Extract the (x, y) coordinate from the center of the cell holding the provided text.  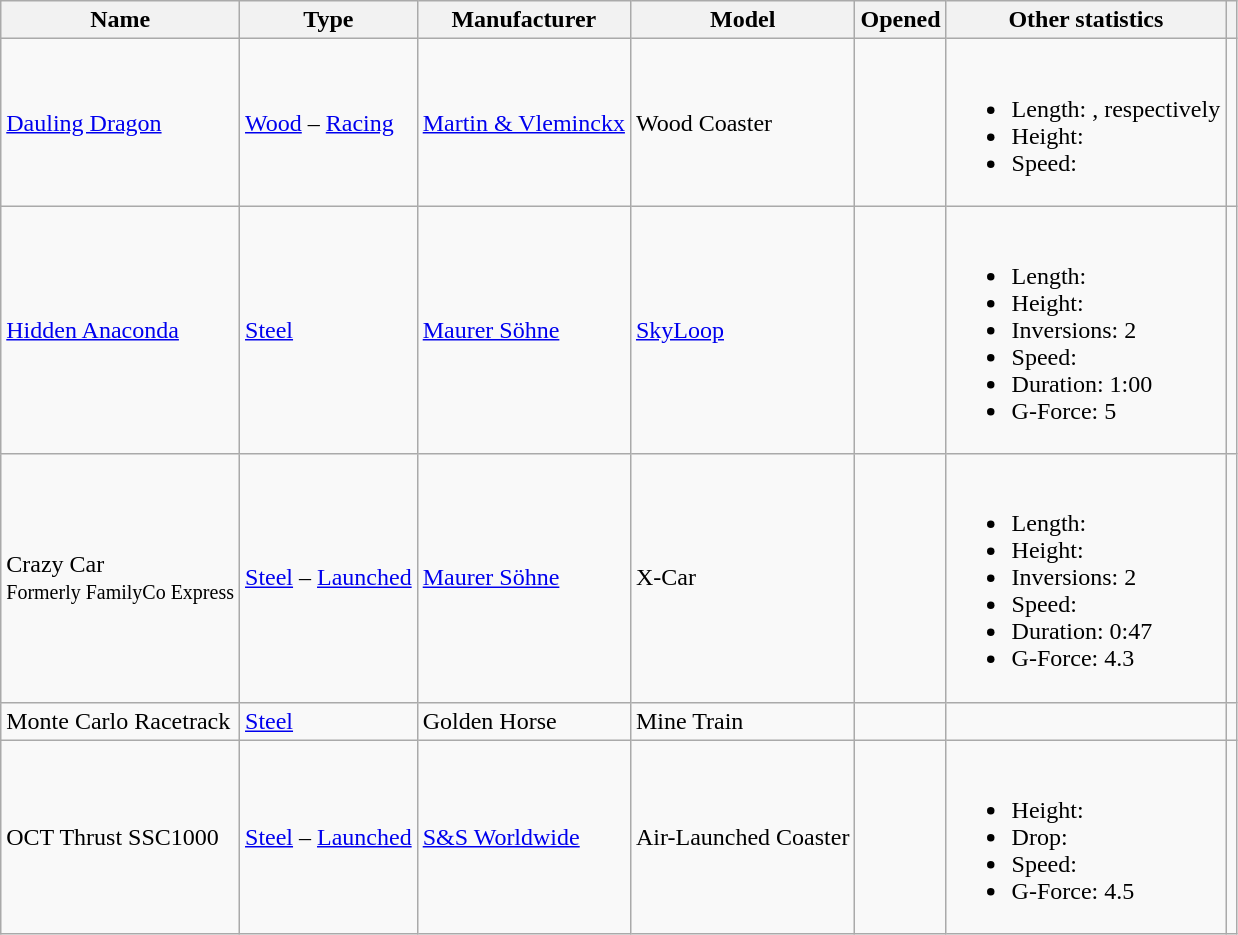
Hidden Anaconda (120, 330)
Length: Height: Inversions: 2Speed: Duration: 0:47G-Force: 4.3 (1086, 578)
Name (120, 20)
Height: Drop: Speed: G-Force: 4.5 (1086, 837)
Golden Horse (524, 721)
S&S Worldwide (524, 837)
Dauling Dragon (120, 122)
Wood Coaster (742, 122)
Opened (900, 20)
Wood – Racing (329, 122)
Martin & Vleminckx (524, 122)
SkyLoop (742, 330)
Other statistics (1086, 20)
OCT Thrust SSC1000 (120, 837)
Crazy CarFormerly FamilyCo Express (120, 578)
Type (329, 20)
Model (742, 20)
Mine Train (742, 721)
Manufacturer (524, 20)
Air-Launched Coaster (742, 837)
X-Car (742, 578)
Length: Height: Inversions: 2Speed: Duration: 1:00G-Force: 5 (1086, 330)
Monte Carlo Racetrack (120, 721)
Length: , respectivelyHeight: Speed: (1086, 122)
